Identify which cell holds the provided text, then report its [x, y] central coordinate. 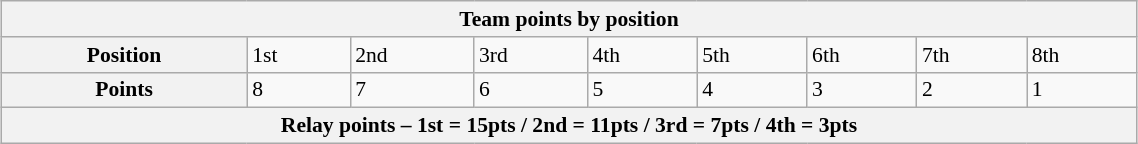
2 [972, 90]
1 [1082, 90]
4 [752, 90]
5 [642, 90]
Points [124, 90]
6 [530, 90]
3 [862, 90]
Position [124, 54]
Relay points – 1st = 15pts / 2nd = 11pts / 3rd = 7pts / 4th = 3pts [569, 126]
8th [1082, 54]
4th [642, 54]
7th [972, 54]
2nd [412, 54]
5th [752, 54]
Team points by position [569, 19]
8 [298, 90]
1st [298, 54]
7 [412, 90]
6th [862, 54]
3rd [530, 54]
